For the text-containing cell, return its midpoint in (x, y) coordinate format. 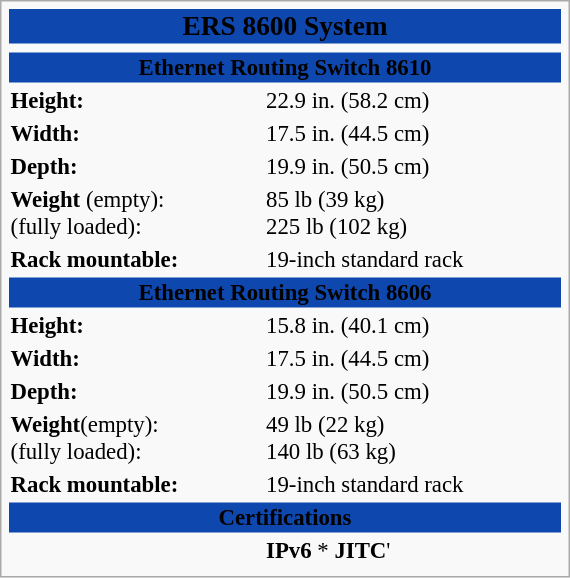
Certifications (285, 518)
Weight (empty):(fully loaded): (136, 214)
22.9 in. (58.2 cm) (413, 101)
ERS 8600 System (285, 26)
85 lb (39 kg)225 lb (102 kg) (413, 214)
49 lb (22 kg)140 lb (63 kg) (413, 438)
15.8 in. (40.1 cm) (413, 326)
IPv6 * JITC' (413, 551)
Ethernet Routing Switch 8610 (285, 68)
Ethernet Routing Switch 8606 (285, 293)
Weight(empty):(fully loaded): (136, 438)
